Capture the cell that displays the provided text and extract its (x, y) central coordinate. 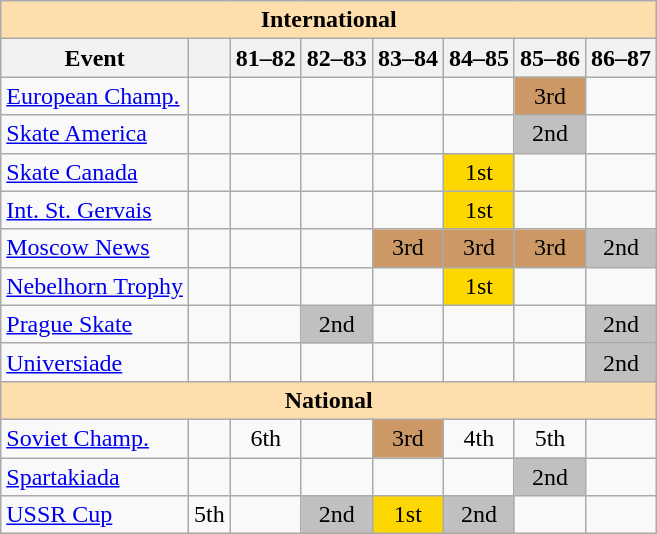
Prague Skate (95, 324)
83–84 (408, 58)
Event (95, 58)
Nebelhorn Trophy (95, 286)
USSR Cup (95, 515)
Skate Canada (95, 172)
European Champ. (95, 96)
National (329, 400)
International (329, 20)
81–82 (266, 58)
82–83 (336, 58)
86–87 (622, 58)
Moscow News (95, 248)
Int. St. Gervais (95, 210)
6th (266, 438)
Soviet Champ. (95, 438)
85–86 (550, 58)
Universiade (95, 362)
84–85 (478, 58)
4th (478, 438)
Skate America (95, 134)
Spartakiada (95, 477)
